Pinpoint the cell where the given text exists, returning its [X, Y] midpoint coordinate. 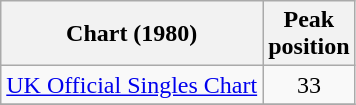
33 [309, 85]
Peakposition [309, 34]
Chart (1980) [132, 34]
UK Official Singles Chart [132, 85]
